Search for the cell housing the specified text and yield its [X, Y] center coordinate. 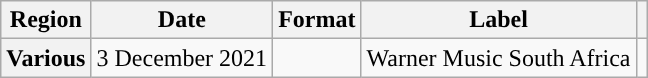
Various [46, 58]
Warner Music South Africa [498, 58]
Region [46, 20]
Format [317, 20]
Label [498, 20]
3 December 2021 [182, 58]
Date [182, 20]
